Return the (x, y) coordinate for the center point of the cell that contains the specified text.  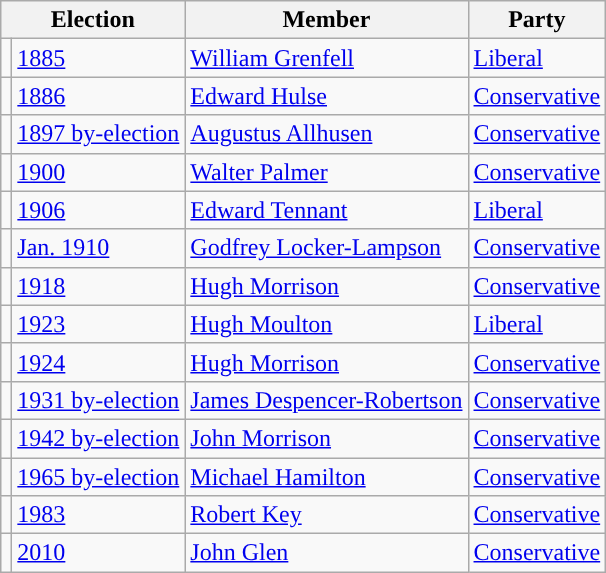
1942 by-election (98, 438)
1886 (98, 96)
Party (537, 20)
1897 by-election (98, 134)
2010 (98, 553)
James Despencer-Robertson (326, 400)
Edward Tennant (326, 210)
1983 (98, 515)
Edward Hulse (326, 96)
1906 (98, 210)
Robert Key (326, 515)
Hugh Moulton (326, 324)
Election (93, 20)
1918 (98, 286)
John Morrison (326, 438)
1923 (98, 324)
Augustus Allhusen (326, 134)
Michael Hamilton (326, 477)
Godfrey Locker-Lampson (326, 248)
William Grenfell (326, 58)
1924 (98, 362)
John Glen (326, 553)
Jan. 1910 (98, 248)
1885 (98, 58)
Member (326, 20)
Walter Palmer (326, 172)
1931 by-election (98, 400)
1965 by-election (98, 477)
1900 (98, 172)
